Return (X, Y) of the center of cell containing provided text 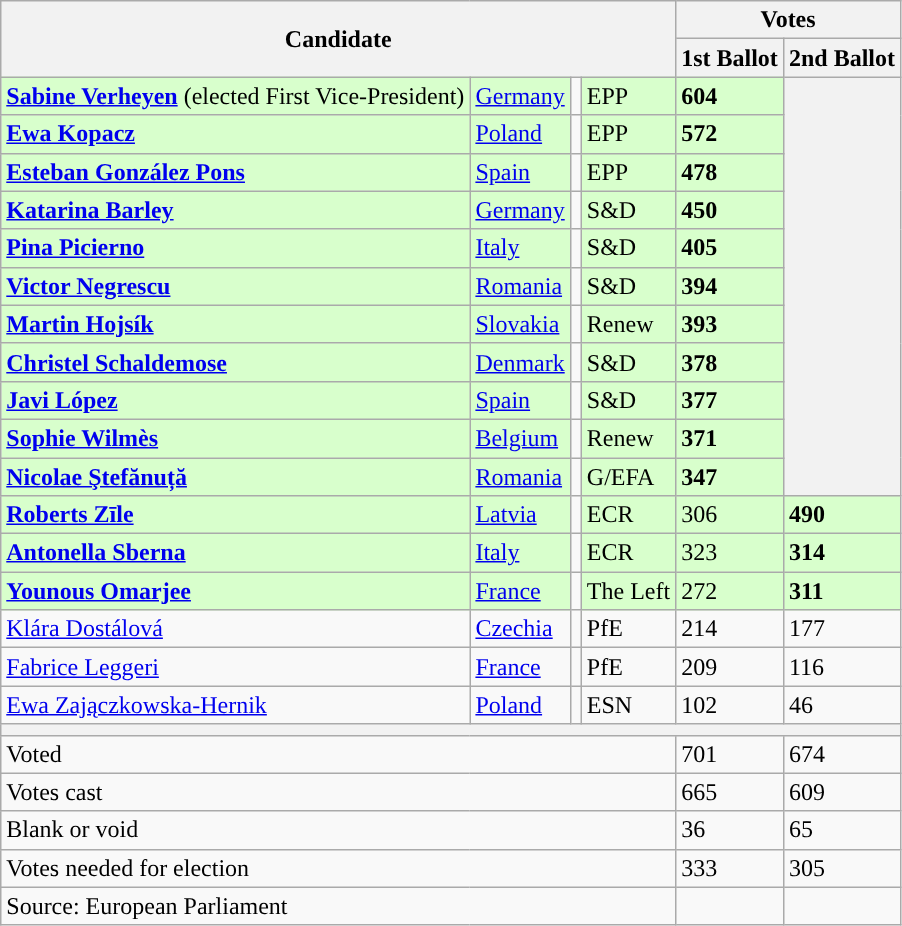
The Left (628, 591)
177 (842, 629)
272 (730, 591)
378 (730, 362)
701 (730, 754)
102 (730, 705)
Slovakia (520, 324)
Denmark (520, 362)
394 (730, 286)
450 (730, 210)
Ewa Zajączkowska-Hernik (236, 705)
65 (842, 830)
214 (730, 629)
478 (730, 172)
Pina Picierno (236, 248)
Belgium (520, 438)
116 (842, 667)
Fabrice Leggeri (236, 667)
305 (842, 868)
393 (730, 324)
2nd Ballot (842, 58)
Antonella Sberna (236, 553)
674 (842, 754)
Votes needed for election (338, 868)
Klára Dostálová (236, 629)
1st Ballot (730, 58)
323 (730, 553)
Nicolae Ştefănuță (236, 477)
36 (730, 830)
Ewa Kopacz (236, 134)
609 (842, 792)
333 (730, 868)
Votes (788, 20)
347 (730, 477)
Victor Negrescu (236, 286)
Source: European Parliament (338, 906)
209 (730, 667)
Votes cast (338, 792)
306 (730, 515)
Roberts Zīle (236, 515)
604 (730, 96)
Christel Schaldemose (236, 362)
Javi López (236, 400)
Blank or void (338, 830)
490 (842, 515)
377 (730, 400)
ESN (628, 705)
Esteban González Pons (236, 172)
Sophie Wilmès (236, 438)
Voted (338, 754)
Czechia (520, 629)
311 (842, 591)
Martin Hojsík (236, 324)
Katarina Barley (236, 210)
314 (842, 553)
572 (730, 134)
665 (730, 792)
405 (730, 248)
G/EFA (628, 477)
46 (842, 705)
Younous Omarjee (236, 591)
Latvia (520, 515)
Sabine Verheyen (elected First Vice-President) (236, 96)
Candidate (338, 39)
371 (730, 438)
